For the text-containing cell, return its midpoint in (X, Y) coordinate format. 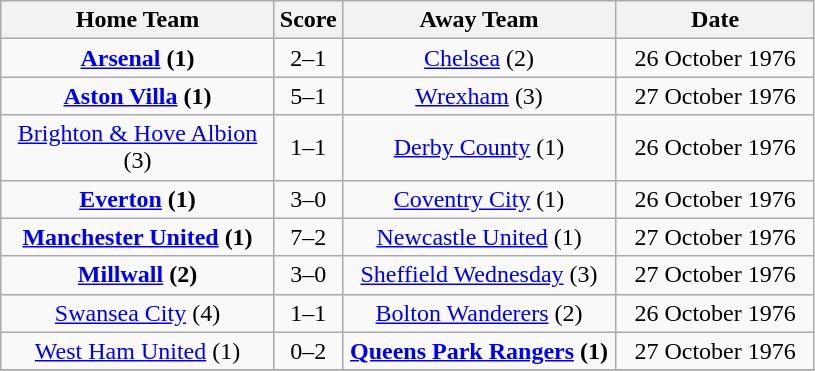
Everton (1) (138, 199)
Derby County (1) (479, 148)
7–2 (308, 237)
Score (308, 20)
Arsenal (1) (138, 58)
Wrexham (3) (479, 96)
Millwall (2) (138, 275)
Brighton & Hove Albion (3) (138, 148)
Sheffield Wednesday (3) (479, 275)
Aston Villa (1) (138, 96)
Chelsea (2) (479, 58)
Newcastle United (1) (479, 237)
Date (716, 20)
Swansea City (4) (138, 313)
0–2 (308, 351)
Bolton Wanderers (2) (479, 313)
2–1 (308, 58)
Queens Park Rangers (1) (479, 351)
Away Team (479, 20)
Manchester United (1) (138, 237)
Home Team (138, 20)
5–1 (308, 96)
Coventry City (1) (479, 199)
West Ham United (1) (138, 351)
